Output the [x, y] coordinate of the center of the cell containing the given text.  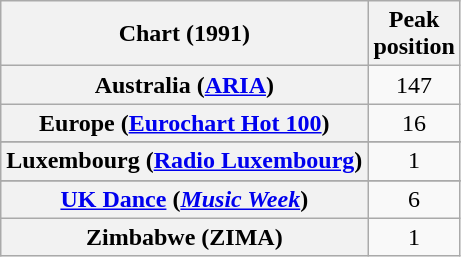
Australia (ARIA) [184, 85]
147 [414, 85]
Chart (1991) [184, 34]
UK Dance (Music Week) [184, 199]
Peakposition [414, 34]
Zimbabwe (ZIMA) [184, 237]
Luxembourg (Radio Luxembourg) [184, 161]
16 [414, 123]
Europe (Eurochart Hot 100) [184, 123]
6 [414, 199]
